Provide the (X, Y) coordinate of the cell's center where the given text is located.  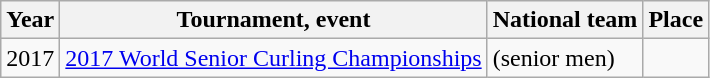
National team (565, 20)
Year (30, 20)
Place (676, 20)
2017 World Senior Curling Championships (274, 58)
2017 (30, 58)
(senior men) (565, 58)
Tournament, event (274, 20)
